Extract the (X, Y) coordinate from the center of the cell holding the provided text.  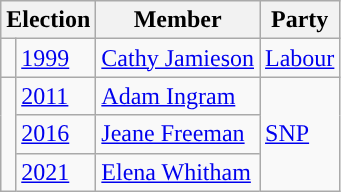
Party (300, 20)
Labour (300, 58)
2016 (56, 134)
SNP (300, 134)
Jeane Freeman (178, 134)
2011 (56, 96)
Cathy Jamieson (178, 58)
Adam Ingram (178, 96)
Elena Whitham (178, 172)
2021 (56, 172)
1999 (56, 58)
Election (48, 20)
Member (178, 20)
